Determine the [x, y] coordinate at the center of the cell enclosing the given text.  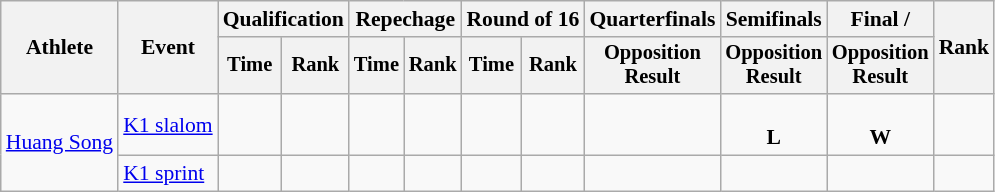
Quarterfinals [652, 19]
L [774, 124]
K1 slalom [168, 124]
Event [168, 48]
Athlete [60, 48]
Semifinals [774, 19]
Round of 16 [522, 19]
Repechage [405, 19]
W [880, 124]
Qualification [284, 19]
K1 sprint [168, 174]
Final / [880, 19]
Huang Song [60, 142]
